For the text-containing cell, return its midpoint in (x, y) coordinate format. 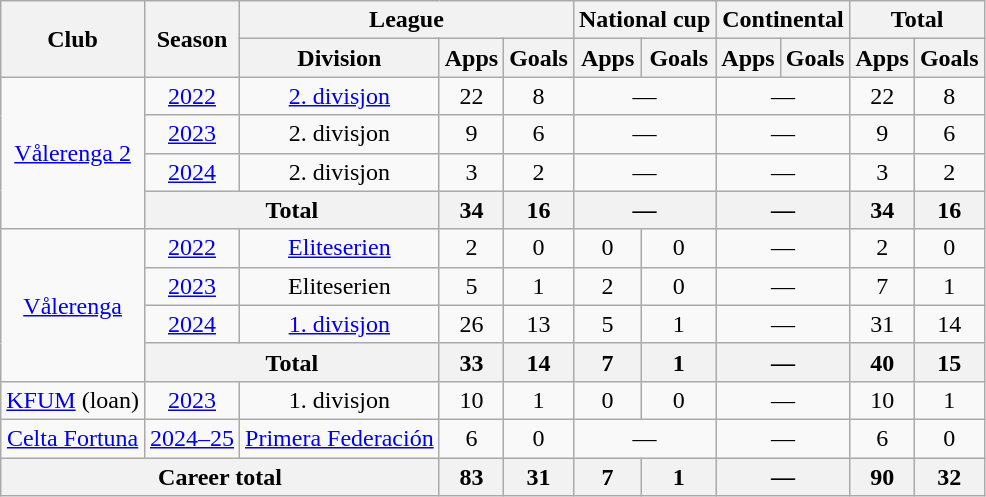
2024–25 (192, 438)
26 (471, 324)
Primera Federación (340, 438)
15 (949, 362)
90 (882, 477)
Vålerenga 2 (73, 153)
Continental (783, 20)
Club (73, 39)
13 (539, 324)
Celta Fortuna (73, 438)
KFUM (loan) (73, 400)
32 (949, 477)
83 (471, 477)
League (407, 20)
Career total (220, 477)
National cup (644, 20)
Vålerenga (73, 305)
Division (340, 58)
40 (882, 362)
Season (192, 39)
33 (471, 362)
